Return (X, Y) of the center of cell containing provided text 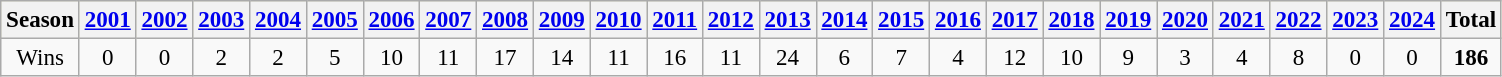
186 (1470, 58)
2011 (675, 20)
16 (675, 58)
5 (334, 58)
2007 (448, 20)
17 (506, 58)
12 (1014, 58)
9 (1128, 58)
2022 (1298, 20)
2002 (164, 20)
2015 (902, 20)
2017 (1014, 20)
2013 (788, 20)
2023 (1356, 20)
2005 (334, 20)
14 (562, 58)
2004 (278, 20)
7 (902, 58)
Wins (40, 58)
2012 (730, 20)
Total (1470, 20)
2021 (1242, 20)
2003 (222, 20)
2019 (1128, 20)
2001 (108, 20)
2006 (392, 20)
3 (1186, 58)
2008 (506, 20)
2018 (1072, 20)
2010 (618, 20)
6 (844, 58)
Season (40, 20)
2016 (958, 20)
24 (788, 58)
2024 (1412, 20)
2020 (1186, 20)
2014 (844, 20)
2009 (562, 20)
8 (1298, 58)
